Output the (X, Y) coordinate of the center of the cell containing the given text.  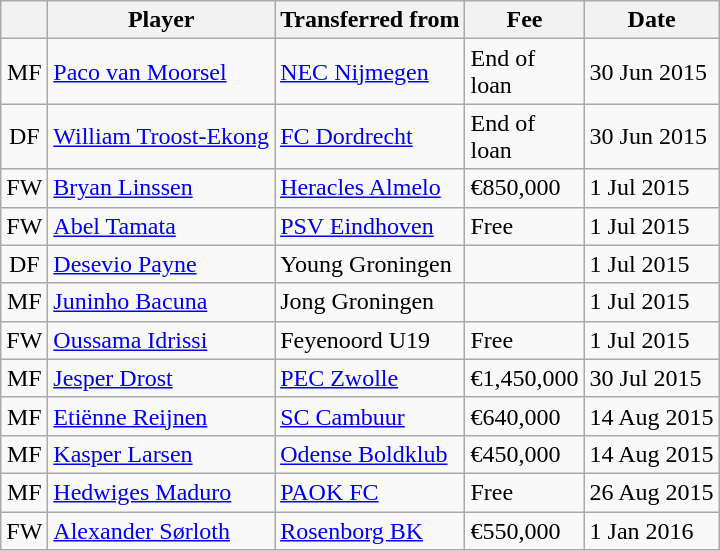
Fee (524, 20)
SC Cambuur (370, 416)
Transferred from (370, 20)
PEC Zwolle (370, 378)
Bryan Linssen (162, 188)
€640,000 (524, 416)
30 Jul 2015 (652, 378)
€1,450,000 (524, 378)
Alexander Sørloth (162, 531)
PAOK FC (370, 492)
€850,000 (524, 188)
Abel Tamata (162, 226)
1 Jan 2016 (652, 531)
Heracles Almelo (370, 188)
Young Groningen (370, 264)
€550,000 (524, 531)
Jesper Drost (162, 378)
Etiënne Reijnen (162, 416)
PSV Eindhoven (370, 226)
Odense Boldklub (370, 454)
Jong Groningen (370, 302)
Date (652, 20)
Kasper Larsen (162, 454)
€450,000 (524, 454)
William Troost-Ekong (162, 136)
Rosenborg BK (370, 531)
FC Dordrecht (370, 136)
Player (162, 20)
NEC Nijmegen (370, 72)
26 Aug 2015 (652, 492)
Juninho Bacuna (162, 302)
Oussama Idrissi (162, 340)
Paco van Moorsel (162, 72)
Hedwiges Maduro (162, 492)
Feyenoord U19 (370, 340)
Desevio Payne (162, 264)
